For the text-containing cell, return its midpoint in [x, y] coordinate format. 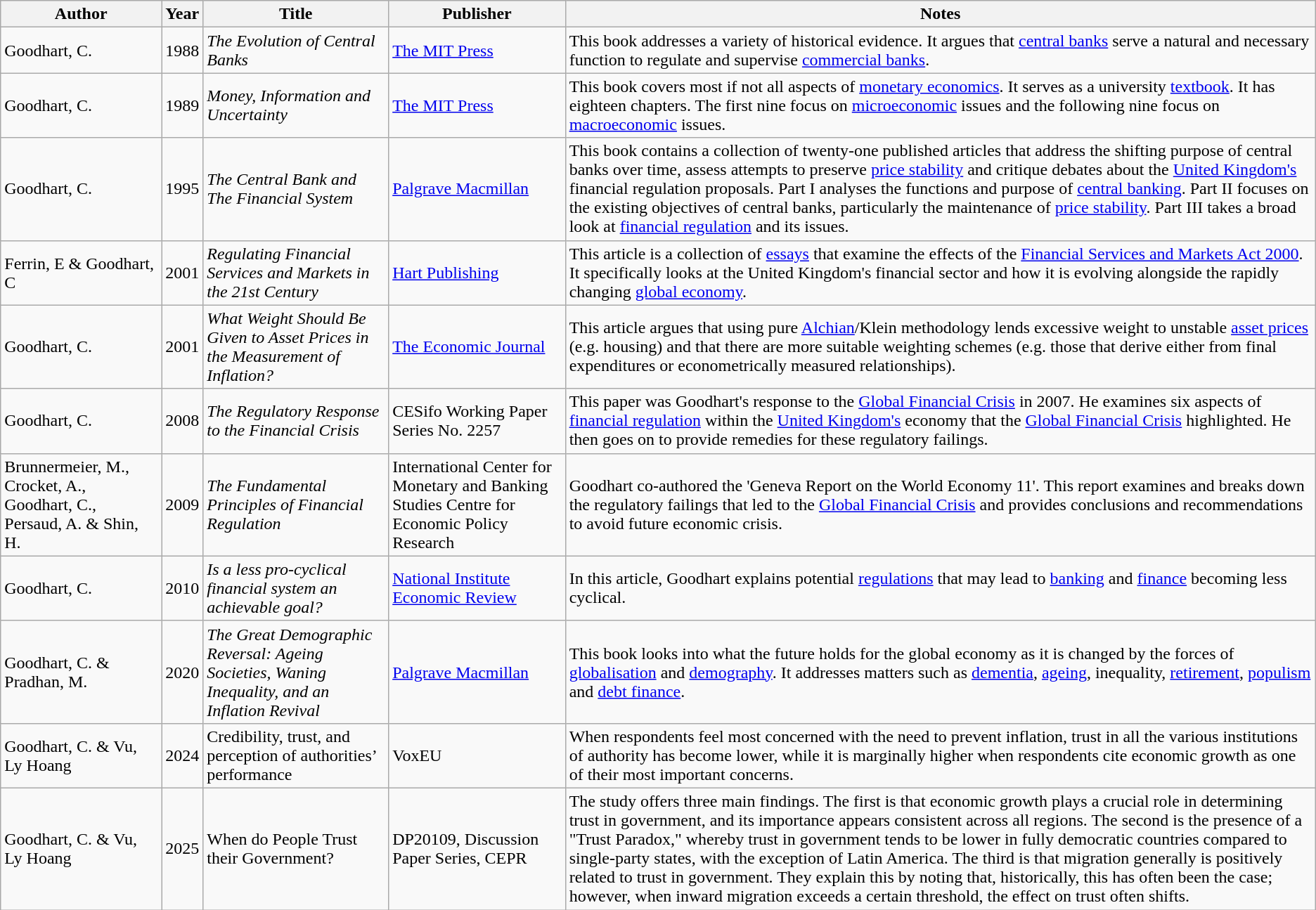
Credibility, trust, and perception of authorities’ performance [296, 755]
The Regulatory Response to the Financial Crisis [296, 421]
The Great Demographic Reversal: Ageing Societies, Waning Inequality, and an Inflation Revival [296, 672]
2008 [183, 421]
Goodhart, C. & Pradhan, M. [82, 672]
What Weight Should Be Given to Asset Prices in the Measurement of Inflation? [296, 347]
1995 [183, 189]
Author [82, 14]
2025 [183, 849]
The Economic Journal [477, 347]
Hart Publishing [477, 273]
1989 [183, 105]
Is a less pro-cyclical financial system an achievable goal? [296, 588]
2009 [183, 505]
National Institute Economic Review [477, 588]
Notes [941, 14]
1988 [183, 51]
Money, Information and Uncertainty [296, 105]
Year [183, 14]
The Evolution of Central Banks [296, 51]
Ferrin, E & Goodhart, C [82, 273]
DP20109, Discussion Paper Series, CEPR [477, 849]
When do People Trust their Government? [296, 849]
VoxEU [477, 755]
Title [296, 14]
Publisher [477, 14]
2010 [183, 588]
International Center for Monetary and Banking Studies Centre for Economic Policy Research [477, 505]
2024 [183, 755]
Regulating Financial Services and Markets in the 21st Century [296, 273]
The Fundamental Principles of Financial Regulation [296, 505]
2020 [183, 672]
CESifo Working Paper Series No. 2257 [477, 421]
The Central Bank and The Financial System [296, 189]
In this article, Goodhart explains potential regulations that may lead to banking and finance becoming less cyclical. [941, 588]
Brunnermeier, M., Crocket, A., Goodhart, C., Persaud, A. & Shin, H. [82, 505]
